Detect which cell encompasses the target text, then output its (X, Y) center coordinate. 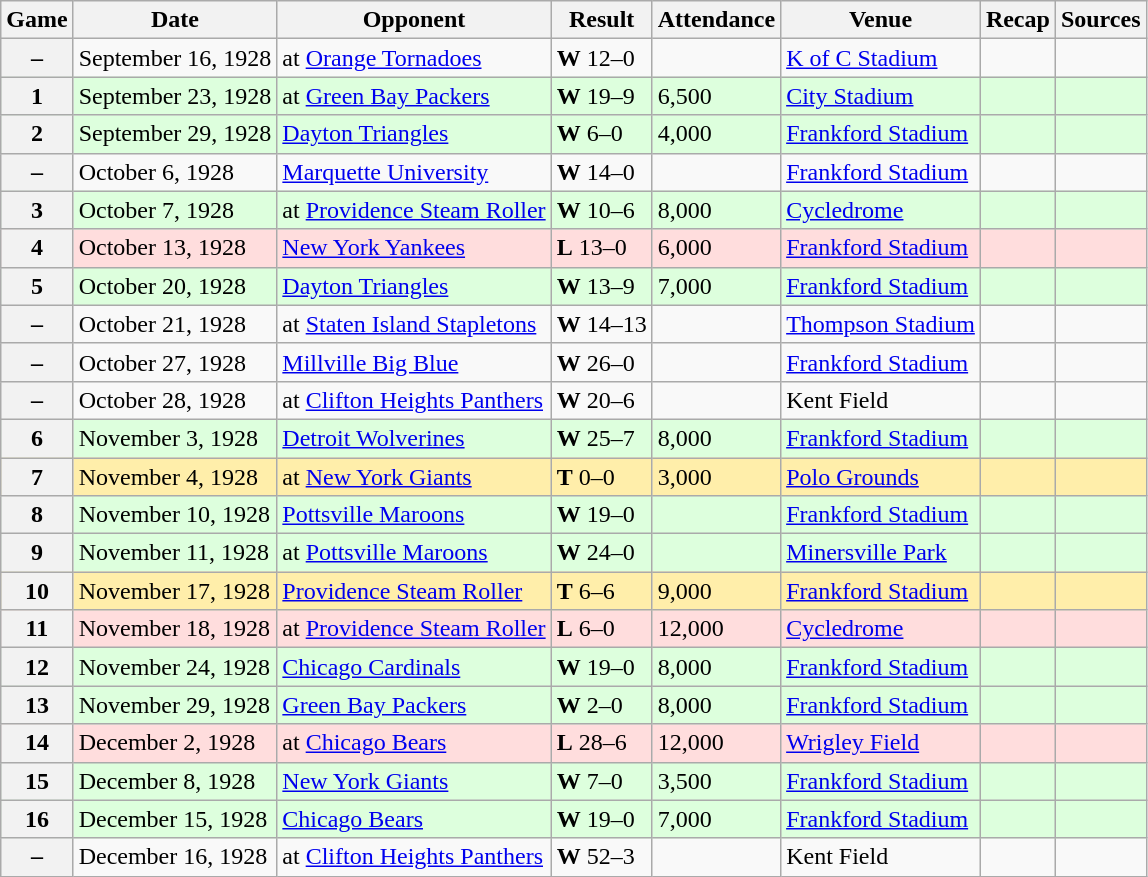
2 (37, 134)
W 52–3 (602, 857)
T 0–0 (602, 477)
16 (37, 819)
City Stadium (881, 96)
September 16, 1928 (175, 58)
L 6–0 (602, 629)
Thompson Stadium (881, 324)
9 (37, 553)
14 (37, 743)
December 2, 1928 (175, 743)
November 11, 1928 (175, 553)
November 24, 1928 (175, 667)
October 28, 1928 (175, 400)
3,500 (716, 781)
September 23, 1928 (175, 96)
Millville Big Blue (414, 362)
3,000 (716, 477)
L 28–6 (602, 743)
at Orange Tornadoes (414, 58)
October 20, 1928 (175, 286)
Date (175, 20)
4 (37, 248)
W 24–0 (602, 553)
W 12–0 (602, 58)
November 29, 1928 (175, 705)
Chicago Bears (414, 819)
W 10–6 (602, 210)
K of C Stadium (881, 58)
at Staten Island Stapletons (414, 324)
December 16, 1928 (175, 857)
5 (37, 286)
Opponent (414, 20)
Sources (1100, 20)
at Pottsville Maroons (414, 553)
W 7–0 (602, 781)
Green Bay Packers (414, 705)
October 13, 1928 (175, 248)
Attendance (716, 20)
15 (37, 781)
October 21, 1928 (175, 324)
12 (37, 667)
Polo Grounds (881, 477)
Recap (1018, 20)
November 18, 1928 (175, 629)
W 25–7 (602, 438)
L 13–0 (602, 248)
1 (37, 96)
Chicago Cardinals (414, 667)
6 (37, 438)
Result (602, 20)
W 14–0 (602, 172)
W 19–9 (602, 96)
9,000 (716, 591)
6,000 (716, 248)
11 (37, 629)
T 6–6 (602, 591)
W 13–9 (602, 286)
W 20–6 (602, 400)
New York Giants (414, 781)
Minersville Park (881, 553)
4,000 (716, 134)
10 (37, 591)
3 (37, 210)
Game (37, 20)
Wrigley Field (881, 743)
W 6–0 (602, 134)
December 8, 1928 (175, 781)
October 27, 1928 (175, 362)
7 (37, 477)
W 2–0 (602, 705)
Providence Steam Roller (414, 591)
W 14–13 (602, 324)
Pottsville Maroons (414, 515)
September 29, 1928 (175, 134)
6,500 (716, 96)
December 15, 1928 (175, 819)
W 26–0 (602, 362)
November 3, 1928 (175, 438)
Marquette University (414, 172)
November 4, 1928 (175, 477)
November 17, 1928 (175, 591)
8 (37, 515)
Detroit Wolverines (414, 438)
October 7, 1928 (175, 210)
at New York Giants (414, 477)
New York Yankees (414, 248)
at Chicago Bears (414, 743)
at Green Bay Packers (414, 96)
November 10, 1928 (175, 515)
13 (37, 705)
Venue (881, 20)
October 6, 1928 (175, 172)
